Determine the (x, y) coordinate at the center of the cell enclosing the given text.  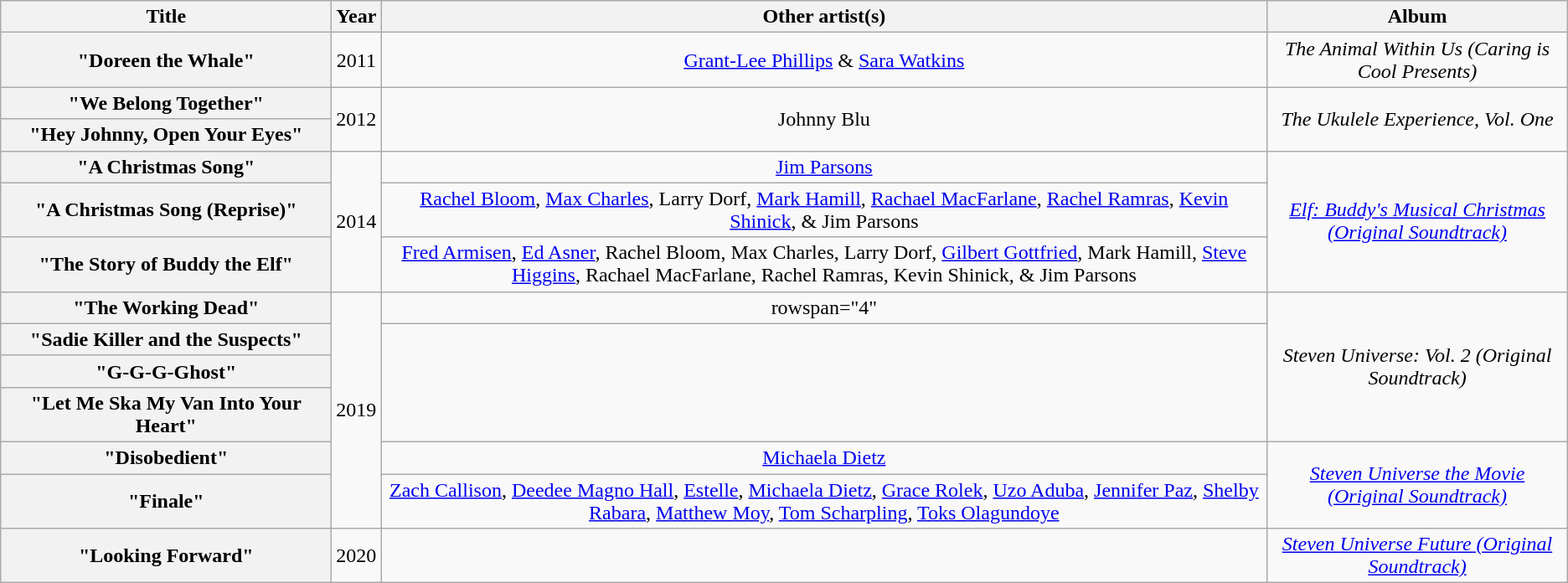
Album (1417, 17)
"A Christmas Song (Reprise)" (166, 209)
rowspan="4" (824, 307)
"Doreen the Whale" (166, 60)
2012 (357, 119)
"Looking Forward" (166, 556)
2011 (357, 60)
Steven Universe: Vol. 2 (Original Soundtrack) (1417, 367)
"Let Me Ska My Van Into Your Heart" (166, 414)
2019 (357, 410)
Year (357, 17)
"G-G-G-Ghost" (166, 371)
"We Belong Together" (166, 103)
Johnny Blu (824, 119)
Steven Universe Future (Original Soundtrack) (1417, 556)
Other artist(s) (824, 17)
"Sadie Killer and the Suspects" (166, 339)
The Ukulele Experience, Vol. One (1417, 119)
Elf: Buddy's Musical Christmas (Original Soundtrack) (1417, 221)
2014 (357, 221)
The Animal Within Us (Caring is Cool Presents) (1417, 60)
Steven Universe the Movie (Original Soundtrack) (1417, 484)
"The Working Dead" (166, 307)
"A Christmas Song" (166, 167)
Title (166, 17)
Rachel Bloom, Max Charles, Larry Dorf, Mark Hamill, Rachael MacFarlane, Rachel Ramras, Kevin Shinick, & Jim Parsons (824, 209)
"Disobedient" (166, 457)
Grant-Lee Phillips & Sara Watkins (824, 60)
2020 (357, 556)
Michaela Dietz (824, 457)
"The Story of Buddy the Elf" (166, 265)
"Hey Johnny, Open Your Eyes" (166, 135)
Jim Parsons (824, 167)
"Finale" (166, 501)
